Scan for the cell matching the given text and deliver its [X, Y] coordinate at center. 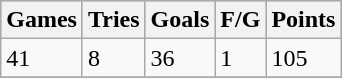
41 [42, 58]
Games [42, 20]
1 [240, 58]
F/G [240, 20]
Goals [180, 20]
105 [304, 58]
Tries [114, 20]
8 [114, 58]
36 [180, 58]
Points [304, 20]
